Capture the cell that displays the provided text and extract its (x, y) central coordinate. 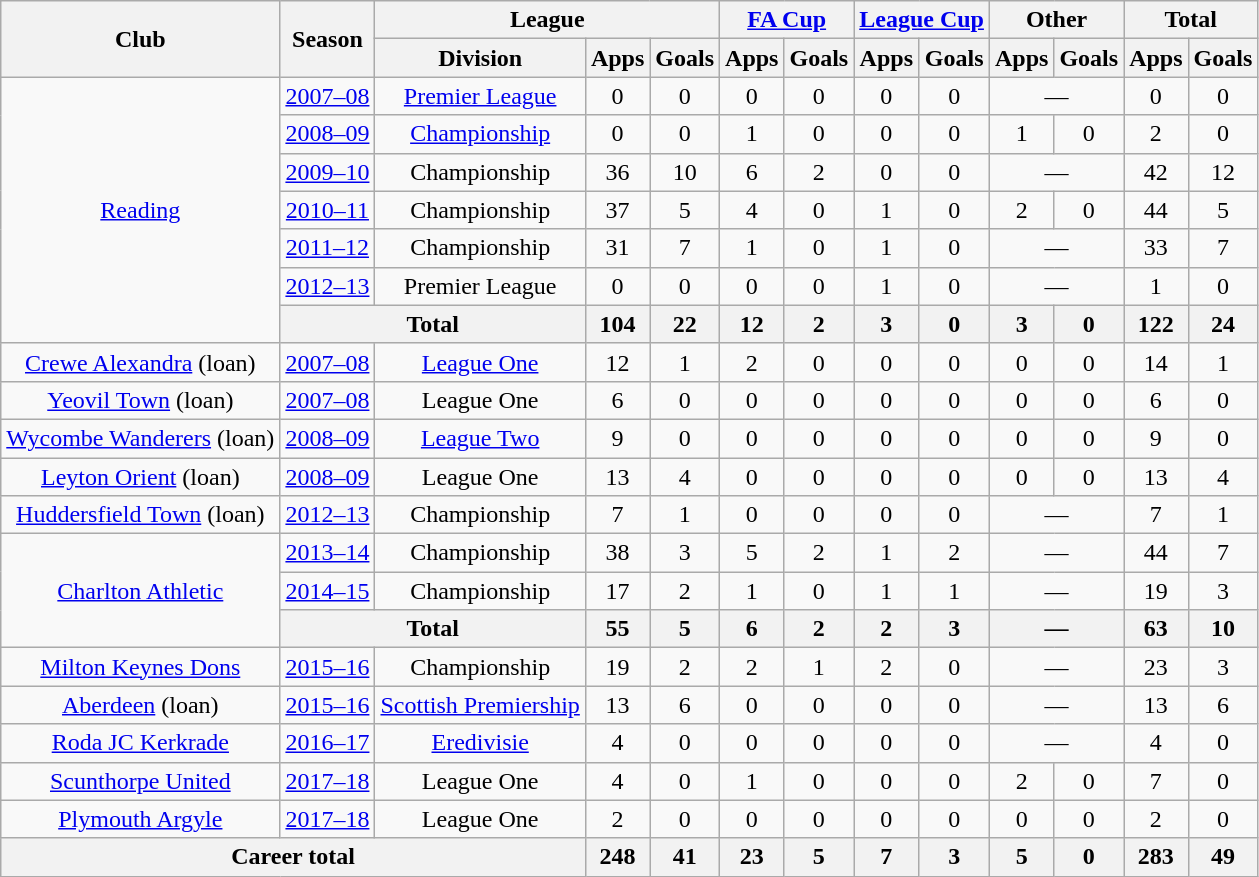
104 (617, 324)
38 (617, 553)
Crewe Alexandra (loan) (140, 362)
2009–10 (328, 172)
2014–15 (328, 591)
Season (328, 39)
Division (480, 58)
14 (1156, 362)
Milton Keynes Dons (140, 667)
24 (1223, 324)
FA Cup (787, 20)
283 (1156, 857)
Leyton Orient (loan) (140, 477)
2010–11 (328, 210)
17 (617, 591)
49 (1223, 857)
Roda JC Kerkrade (140, 743)
Eredivisie (480, 743)
2011–12 (328, 248)
248 (617, 857)
2013–14 (328, 553)
31 (617, 248)
37 (617, 210)
Yeovil Town (loan) (140, 400)
Club (140, 39)
Charlton Athletic (140, 591)
22 (685, 324)
Other (1056, 20)
Scunthorpe United (140, 781)
33 (1156, 248)
League Two (480, 438)
Reading (140, 210)
League (548, 20)
Aberdeen (loan) (140, 705)
42 (1156, 172)
55 (617, 629)
Wycombe Wanderers (loan) (140, 438)
122 (1156, 324)
41 (685, 857)
2016–17 (328, 743)
Plymouth Argyle (140, 819)
Huddersfield Town (loan) (140, 515)
Scottish Premiership (480, 705)
63 (1156, 629)
36 (617, 172)
League Cup (922, 20)
Career total (294, 857)
